Identify which cell holds the provided text, then report its (x, y) central coordinate. 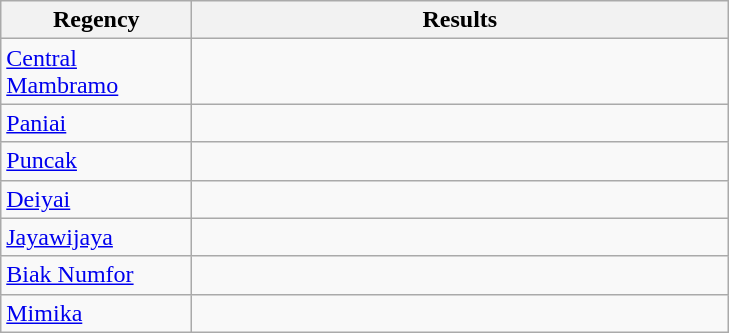
Deiyai (96, 199)
Regency (96, 20)
Mimika (96, 313)
Central Mambramo (96, 72)
Jayawijaya (96, 237)
Paniai (96, 123)
Puncak (96, 161)
Biak Numfor (96, 275)
Results (460, 20)
